Return [X, Y] of the center of cell containing provided text 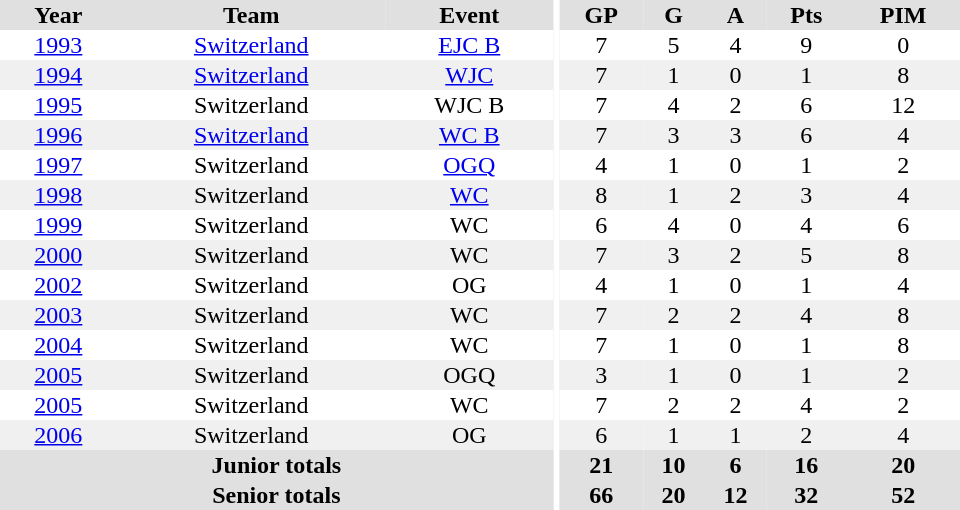
9 [806, 45]
2000 [58, 255]
2002 [58, 285]
PIM [903, 15]
WJC B [470, 105]
1997 [58, 165]
10 [674, 465]
Senior totals [276, 495]
WJC [470, 75]
Team [252, 15]
16 [806, 465]
EJC B [470, 45]
Pts [806, 15]
WC B [470, 135]
A [736, 15]
21 [602, 465]
66 [602, 495]
1995 [58, 105]
G [674, 15]
1996 [58, 135]
1993 [58, 45]
1998 [58, 195]
GP [602, 15]
1999 [58, 225]
2006 [58, 435]
Year [58, 15]
2003 [58, 315]
1994 [58, 75]
Junior totals [276, 465]
52 [903, 495]
Event [470, 15]
32 [806, 495]
2004 [58, 345]
